Return [x, y] of the center of cell containing provided text 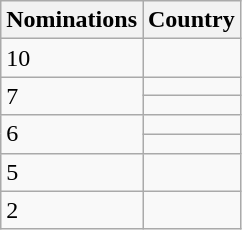
2 [72, 210]
10 [72, 58]
5 [72, 172]
Country [191, 20]
Nominations [72, 20]
7 [72, 96]
6 [72, 134]
